Determine the (x, y) coordinate at the center of the cell enclosing the given text.  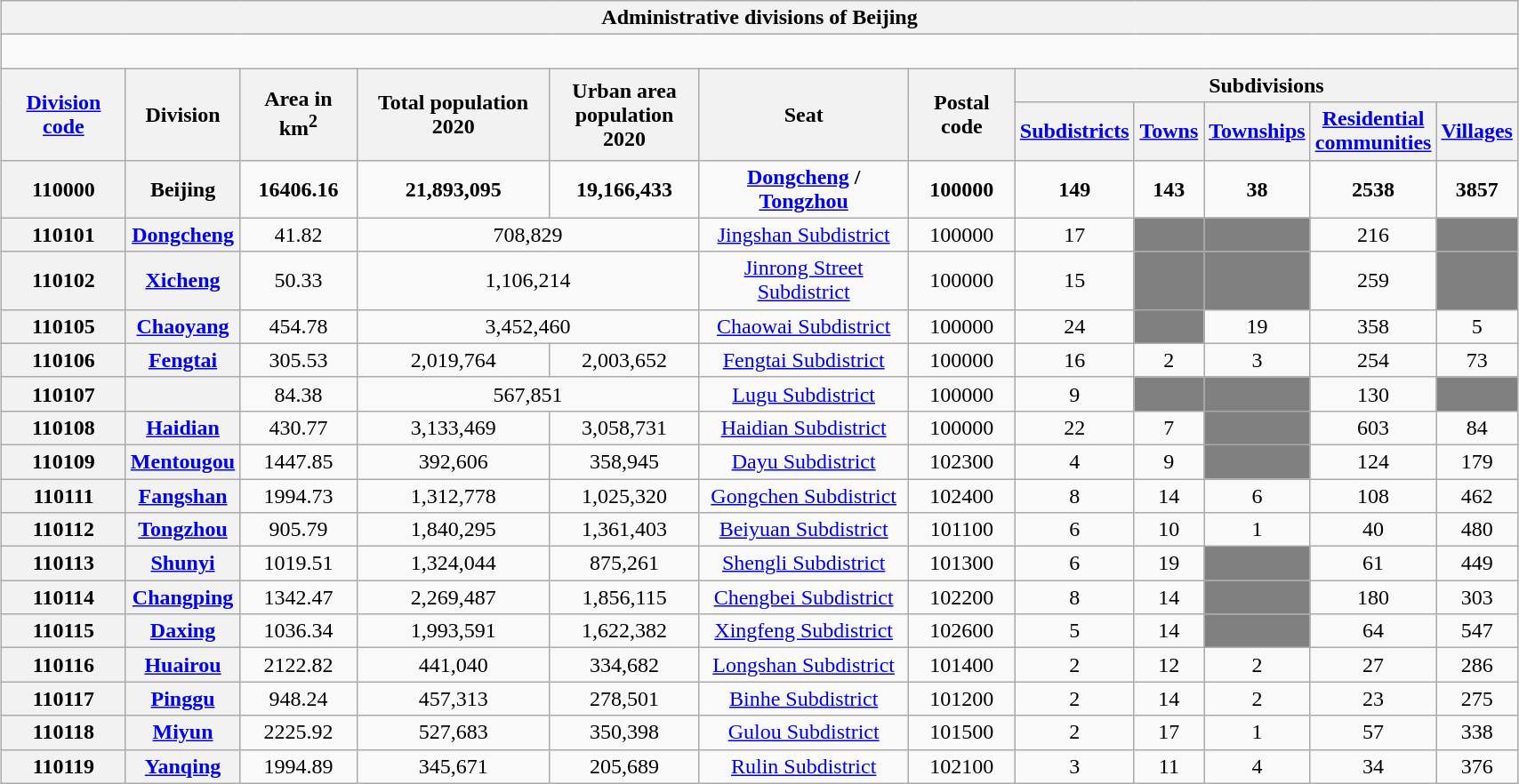
454.78 (299, 326)
Binhe Subdistrict (804, 699)
Rulin Subdistrict (804, 766)
1,106,214 (528, 281)
21,893,095 (454, 188)
3,058,731 (624, 428)
Fengtai (182, 360)
2122.82 (299, 665)
110118 (64, 732)
102600 (961, 631)
7 (1169, 428)
110119 (64, 766)
392,606 (454, 461)
Lugu Subdistrict (804, 394)
338 (1477, 732)
110114 (64, 597)
1,324,044 (454, 564)
Xicheng (182, 281)
110113 (64, 564)
102200 (961, 597)
Residential communities (1373, 132)
Subdivisions (1266, 85)
Administrative divisions of Beijing (759, 18)
430.77 (299, 428)
23 (1373, 699)
Dayu Subdistrict (804, 461)
303 (1477, 597)
Xingfeng Subdistrict (804, 631)
124 (1373, 461)
350,398 (624, 732)
3857 (1477, 188)
875,261 (624, 564)
1342.47 (299, 597)
Urban areapopulation 2020 (624, 114)
101400 (961, 665)
149 (1074, 188)
275 (1477, 699)
Chengbei Subdistrict (804, 597)
Dongcheng / Tongzhou (804, 188)
102100 (961, 766)
22 (1074, 428)
16406.16 (299, 188)
110111 (64, 495)
Jingshan Subdistrict (804, 235)
3,133,469 (454, 428)
345,671 (454, 766)
110106 (64, 360)
1994.73 (299, 495)
179 (1477, 461)
603 (1373, 428)
110108 (64, 428)
11 (1169, 766)
Villages (1477, 132)
19,166,433 (624, 188)
905.79 (299, 530)
Pinggu (182, 699)
278,501 (624, 699)
Longshan Subdistrict (804, 665)
84.38 (299, 394)
110102 (64, 281)
259 (1373, 281)
Division (182, 114)
1,993,591 (454, 631)
Shengli Subdistrict (804, 564)
2225.92 (299, 732)
Chaowai Subdistrict (804, 326)
110105 (64, 326)
358 (1373, 326)
1,840,295 (454, 530)
205,689 (624, 766)
108 (1373, 495)
Fengtai Subdistrict (804, 360)
Subdistricts (1074, 132)
358,945 (624, 461)
73 (1477, 360)
2,003,652 (624, 360)
102400 (961, 495)
110115 (64, 631)
708,829 (528, 235)
Shunyi (182, 564)
1019.51 (299, 564)
Dongcheng (182, 235)
Jinrong Street Subdistrict (804, 281)
Miyun (182, 732)
Haidian Subdistrict (804, 428)
Beijing (182, 188)
2,269,487 (454, 597)
480 (1477, 530)
254 (1373, 360)
10 (1169, 530)
110109 (64, 461)
130 (1373, 394)
15 (1074, 281)
Area in km2 (299, 114)
110000 (64, 188)
84 (1477, 428)
110112 (64, 530)
27 (1373, 665)
57 (1373, 732)
2538 (1373, 188)
101100 (961, 530)
1,025,320 (624, 495)
Towns (1169, 132)
Tongzhou (182, 530)
1,622,382 (624, 631)
948.24 (299, 699)
110107 (64, 394)
40 (1373, 530)
Townships (1258, 132)
Daxing (182, 631)
24 (1074, 326)
61 (1373, 564)
16 (1074, 360)
Gulou Subdistrict (804, 732)
50.33 (299, 281)
143 (1169, 188)
457,313 (454, 699)
1,361,403 (624, 530)
102300 (961, 461)
Chaoyang (182, 326)
441,040 (454, 665)
3,452,460 (528, 326)
101300 (961, 564)
Mentougou (182, 461)
1,856,115 (624, 597)
34 (1373, 766)
1036.34 (299, 631)
462 (1477, 495)
110117 (64, 699)
547 (1477, 631)
Fangshan (182, 495)
376 (1477, 766)
Total population 2020 (454, 114)
Haidian (182, 428)
Yanqing (182, 766)
1447.85 (299, 461)
38 (1258, 188)
Postal code (961, 114)
Seat (804, 114)
101500 (961, 732)
567,851 (528, 394)
110101 (64, 235)
Gongchen Subdistrict (804, 495)
12 (1169, 665)
449 (1477, 564)
305.53 (299, 360)
Changping (182, 597)
1,312,778 (454, 495)
2,019,764 (454, 360)
41.82 (299, 235)
286 (1477, 665)
101200 (961, 699)
64 (1373, 631)
Division code (64, 114)
1994.89 (299, 766)
180 (1373, 597)
Huairou (182, 665)
334,682 (624, 665)
110116 (64, 665)
527,683 (454, 732)
216 (1373, 235)
Beiyuan Subdistrict (804, 530)
